Return the [X, Y] coordinate for the center point of the cell that contains the specified text.  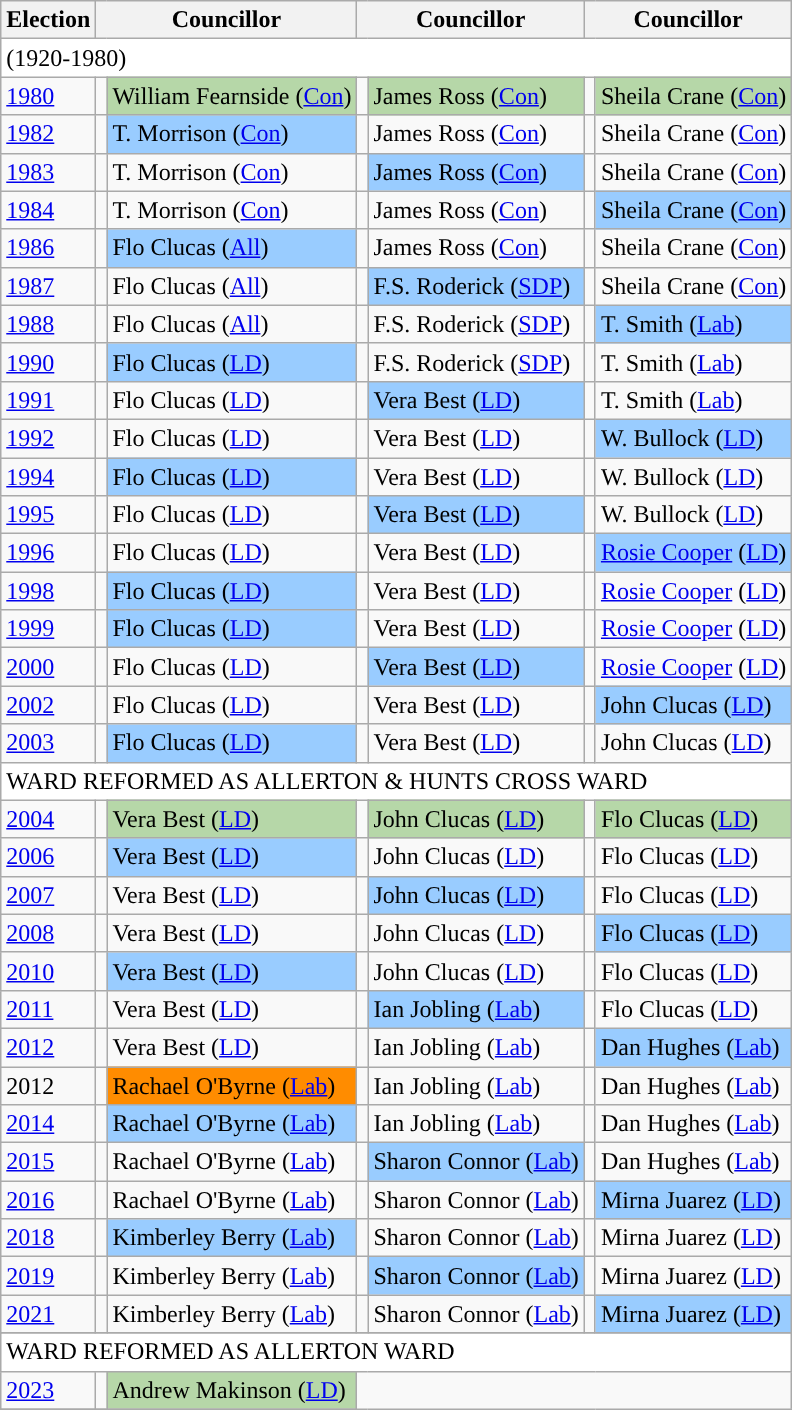
2000 [48, 667]
2016 [48, 1200]
William Fearnside (Con) [232, 96]
1983 [48, 172]
2010 [48, 971]
2007 [48, 895]
2018 [48, 1238]
1987 [48, 286]
2011 [48, 1009]
2006 [48, 857]
1991 [48, 400]
1986 [48, 248]
1995 [48, 515]
Election [48, 20]
1992 [48, 438]
2023 [48, 1390]
Andrew Makinson (LD) [232, 1390]
1982 [48, 134]
2004 [48, 819]
1998 [48, 591]
2019 [48, 1276]
WARD REFORMED AS ALLERTON & HUNTS CROSS WARD [396, 781]
2021 [48, 1314]
1996 [48, 553]
WARD REFORMED AS ALLERTON WARD [396, 1352]
(1920-1980) [396, 58]
1990 [48, 362]
1980 [48, 96]
2014 [48, 1124]
1984 [48, 210]
2002 [48, 705]
2003 [48, 743]
1994 [48, 477]
1988 [48, 324]
1999 [48, 629]
2008 [48, 933]
2015 [48, 1162]
